Return [X, Y] of the center of cell containing provided text 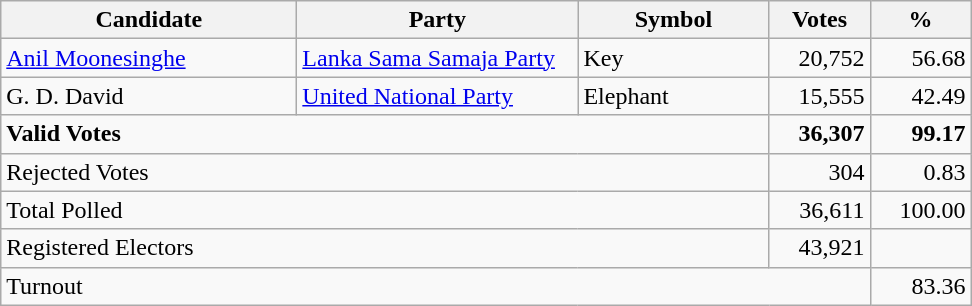
Candidate [149, 20]
304 [820, 172]
Key [674, 58]
Total Polled [385, 210]
42.49 [920, 96]
Symbol [674, 20]
Valid Votes [385, 134]
15,555 [820, 96]
% [920, 20]
Turnout [436, 286]
G. D. David [149, 96]
Party [438, 20]
56.68 [920, 58]
99.17 [920, 134]
Anil Moonesinghe [149, 58]
36,307 [820, 134]
83.36 [920, 286]
Registered Electors [385, 248]
36,611 [820, 210]
Votes [820, 20]
43,921 [820, 248]
United National Party [438, 96]
Lanka Sama Samaja Party [438, 58]
100.00 [920, 210]
0.83 [920, 172]
Elephant [674, 96]
20,752 [820, 58]
Rejected Votes [385, 172]
